Provide the (X, Y) coordinate of the cell's center where the given text is located.  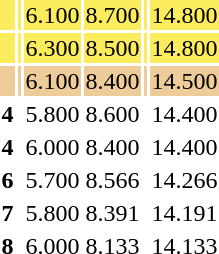
8.500 (112, 48)
14.266 (184, 180)
8.391 (112, 213)
6 (8, 180)
14.191 (184, 213)
7 (8, 213)
14.500 (184, 81)
5.700 (52, 180)
8.566 (112, 180)
8.600 (112, 114)
6.000 (52, 147)
8.700 (112, 15)
6.300 (52, 48)
